Extract the [x, y] coordinate from the center of the cell holding the provided text.  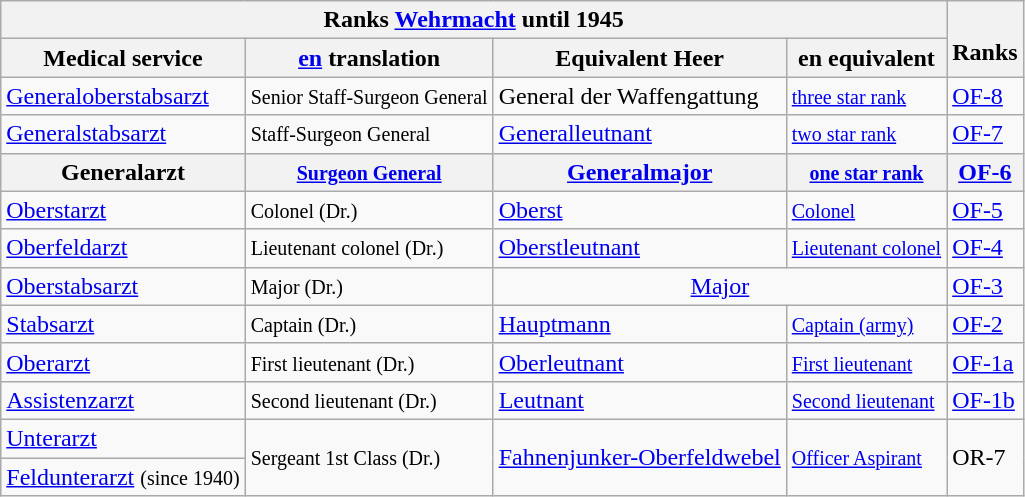
Feldunterarzt (since 1940) [123, 477]
OF-5 [985, 210]
Ranks Wehrmacht until 1945 [474, 20]
Generalleutnant [640, 134]
Major [720, 286]
First lieutenant (Dr.) [369, 362]
Lieutenant colonel (Dr.) [369, 248]
one star rank [866, 172]
OF-3 [985, 286]
three star rank [866, 96]
OF-6 [985, 172]
OF-7 [985, 134]
OF-1a [985, 362]
Fahnenjunker-Oberfeldwebel [640, 457]
OF-4 [985, 248]
Unterarzt [123, 438]
Stabsarzt [123, 324]
Surgeon General [369, 172]
Assistenzarzt [123, 400]
OR-7 [985, 457]
First lieutenant [866, 362]
Captain (Dr.) [369, 324]
Colonel (Dr.) [369, 210]
Oberst [640, 210]
Oberarzt [123, 362]
Oberstleutnant [640, 248]
OF-1b [985, 400]
OF-2 [985, 324]
Officer Aspirant [866, 457]
Ranks [985, 39]
en translation [369, 58]
General der Waffengattung [640, 96]
Second lieutenant (Dr.) [369, 400]
Medical service [123, 58]
Generalmajor [640, 172]
Second lieutenant [866, 400]
two star rank [866, 134]
Oberfeldarzt [123, 248]
Generalstabsarzt [123, 134]
Sergeant 1st Class (Dr.) [369, 457]
Staff-Surgeon General [369, 134]
Leutnant [640, 400]
Hauptmann [640, 324]
en equivalent [866, 58]
Major (Dr.) [369, 286]
Equivalent Heer [640, 58]
Oberstarzt [123, 210]
Colonel [866, 210]
Lieutenant colonel [866, 248]
Generalarzt [123, 172]
Senior Staff-Surgeon General [369, 96]
Oberstabsarzt [123, 286]
OF-8 [985, 96]
Captain (army) [866, 324]
Generaloberstabsarzt [123, 96]
Oberleutnant [640, 362]
